From the cell containing the given text, extract its center point as (X, Y) coordinate. 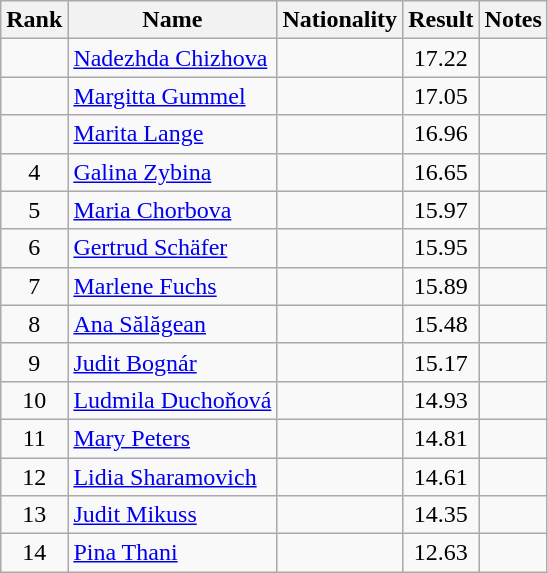
6 (34, 248)
Lidia Sharamovich (172, 477)
15.48 (441, 324)
Maria Chorbova (172, 210)
15.97 (441, 210)
17.22 (441, 58)
Marita Lange (172, 134)
Nadezhda Chizhova (172, 58)
Gertrud Schäfer (172, 248)
12.63 (441, 553)
Notes (513, 20)
14.93 (441, 400)
7 (34, 286)
4 (34, 172)
Mary Peters (172, 438)
11 (34, 438)
Nationality (340, 20)
15.17 (441, 362)
Pina Thani (172, 553)
16.96 (441, 134)
14.61 (441, 477)
16.65 (441, 172)
9 (34, 362)
Result (441, 20)
Ludmila Duchoňová (172, 400)
Ana Sălăgean (172, 324)
Name (172, 20)
Judit Mikuss (172, 515)
Judit Bognár (172, 362)
5 (34, 210)
Rank (34, 20)
13 (34, 515)
14 (34, 553)
14.81 (441, 438)
17.05 (441, 96)
10 (34, 400)
8 (34, 324)
15.89 (441, 286)
Galina Zybina (172, 172)
12 (34, 477)
Margitta Gummel (172, 96)
Marlene Fuchs (172, 286)
14.35 (441, 515)
15.95 (441, 248)
